Identify which cell holds the provided text, then report its (x, y) central coordinate. 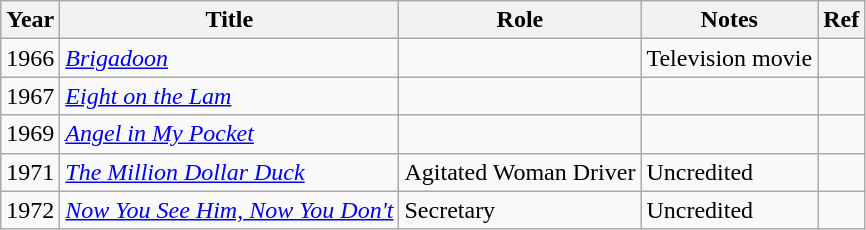
Ref (842, 20)
Brigadoon (230, 58)
Angel in My Pocket (230, 134)
The Million Dollar Duck (230, 172)
1971 (30, 172)
Now You See Him, Now You Don't (230, 210)
Title (230, 20)
1969 (30, 134)
1966 (30, 58)
Role (520, 20)
Eight on the Lam (230, 96)
Notes (730, 20)
Secretary (520, 210)
Television movie (730, 58)
1972 (30, 210)
1967 (30, 96)
Agitated Woman Driver (520, 172)
Year (30, 20)
